Scan for the cell matching the given text and deliver its [x, y] coordinate at center. 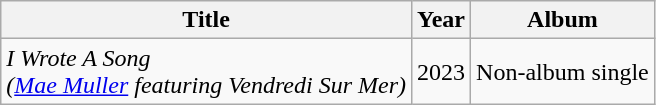
Title [206, 20]
Year [442, 20]
Album [563, 20]
Non-album single [563, 72]
2023 [442, 72]
I Wrote A Song(Mae Muller featuring Vendredi Sur Mer) [206, 72]
